Scan for the cell matching the given text and deliver its [x, y] coordinate at center. 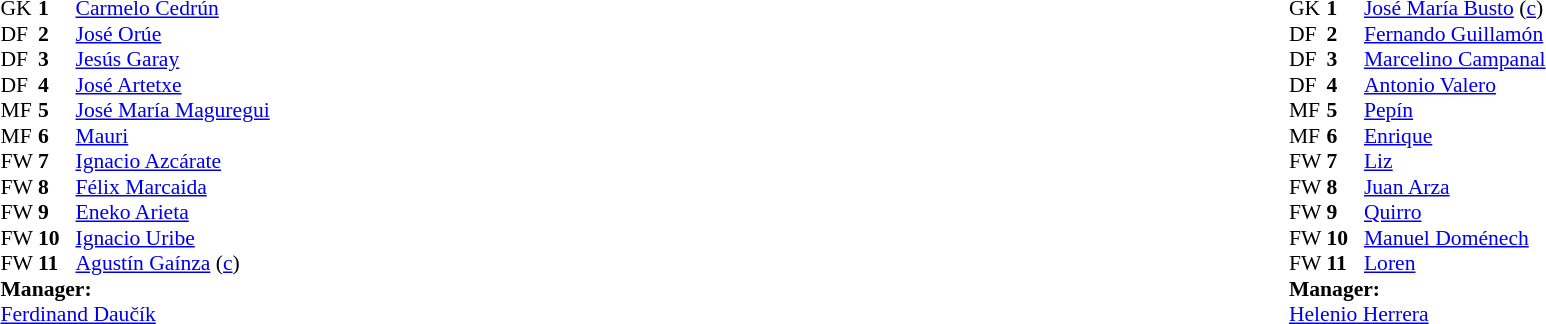
José María Maguregui [173, 111]
Antonio Valero [1455, 85]
José Artetxe [173, 85]
Enrique [1455, 136]
Liz [1455, 161]
Mauri [173, 136]
Pepín [1455, 111]
Manuel Doménech [1455, 238]
Félix Marcaida [173, 187]
Fernando Guillamón [1455, 34]
Jesús Garay [173, 59]
Loren [1455, 263]
Marcelino Campanal [1455, 59]
Ignacio Uribe [173, 238]
Quirro [1455, 213]
Eneko Arieta [173, 213]
Ignacio Azcárate [173, 161]
José Orúe [173, 34]
Agustín Gaínza (c) [173, 263]
Juan Arza [1455, 187]
